Locate the cell with the specified text and output its (x, y) center coordinate. 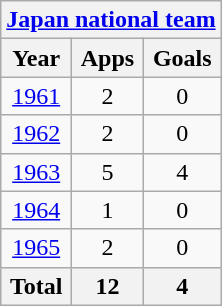
1964 (36, 210)
5 (108, 172)
Year (36, 58)
1965 (36, 248)
Total (36, 286)
1 (108, 210)
1963 (36, 172)
1961 (36, 96)
Goals (182, 58)
12 (108, 286)
1962 (36, 134)
Japan national team (111, 20)
Apps (108, 58)
